Scan for the cell matching the given text and deliver its (x, y) coordinate at center. 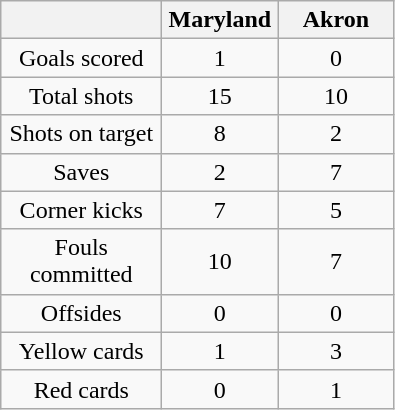
Red cards (82, 389)
Fouls committed (82, 262)
15 (220, 96)
5 (336, 210)
Corner kicks (82, 210)
Yellow cards (82, 351)
Shots on target (82, 134)
Maryland (220, 20)
Saves (82, 172)
Goals scored (82, 58)
8 (220, 134)
Total shots (82, 96)
Offsides (82, 313)
3 (336, 351)
Akron (336, 20)
